From the cell containing the given text, extract its center point as (X, Y) coordinate. 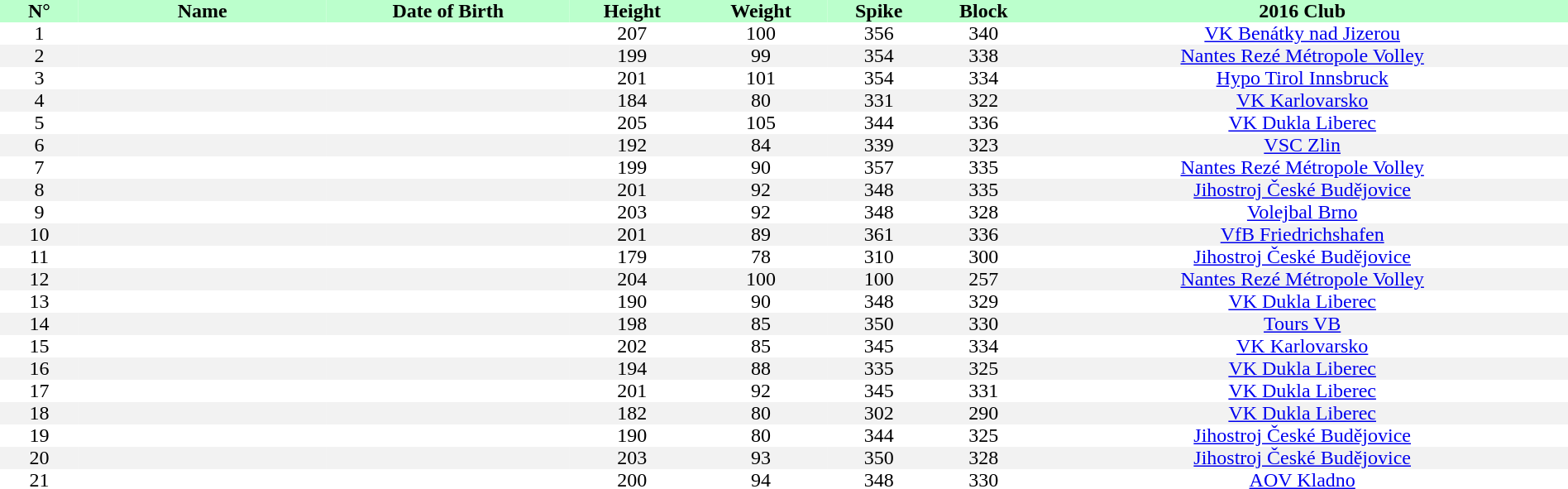
19 (40, 435)
Hypo Tirol Innsbruck (1302, 78)
184 (632, 101)
9 (40, 212)
339 (878, 146)
N° (40, 12)
Height (632, 12)
290 (983, 414)
300 (983, 256)
16 (40, 369)
322 (983, 101)
7 (40, 167)
302 (878, 414)
356 (878, 33)
6 (40, 146)
78 (761, 256)
105 (761, 122)
2016 Club (1302, 12)
361 (878, 235)
Date of Birth (448, 12)
310 (878, 256)
10 (40, 235)
Block (983, 12)
101 (761, 78)
192 (632, 146)
VK Benátky nad Jizerou (1302, 33)
357 (878, 167)
18 (40, 414)
338 (983, 56)
VfB Friedrichshafen (1302, 235)
182 (632, 414)
179 (632, 256)
Name (203, 12)
330 (983, 324)
11 (40, 256)
340 (983, 33)
5 (40, 122)
257 (983, 280)
204 (632, 280)
4 (40, 101)
VSC Zlin (1302, 146)
84 (761, 146)
329 (983, 301)
205 (632, 122)
88 (761, 369)
20 (40, 458)
93 (761, 458)
Spike (878, 12)
Weight (761, 12)
13 (40, 301)
2 (40, 56)
202 (632, 346)
323 (983, 146)
3 (40, 78)
1 (40, 33)
198 (632, 324)
Volejbal Brno (1302, 212)
89 (761, 235)
14 (40, 324)
Tours VB (1302, 324)
8 (40, 190)
15 (40, 346)
17 (40, 391)
194 (632, 369)
207 (632, 33)
99 (761, 56)
12 (40, 280)
